Search for the cell housing the specified text and yield its (X, Y) center coordinate. 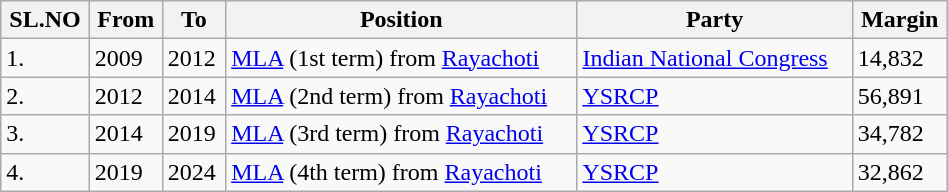
2009 (126, 58)
Margin (900, 20)
Position (402, 20)
MLA (1st term) from Rayachoti (402, 58)
MLA (3rd term) from Rayachoti (402, 134)
32,862 (900, 172)
Party (714, 20)
4. (46, 172)
34,782 (900, 134)
3. (46, 134)
From (126, 20)
MLA (2nd term) from Rayachoti (402, 96)
56,891 (900, 96)
2. (46, 96)
2024 (194, 172)
To (194, 20)
14,832 (900, 58)
SL.NO (46, 20)
1. (46, 58)
MLA (4th term) from Rayachoti (402, 172)
Indian National Congress (714, 58)
